Determine the (x, y) coordinate at the center of the cell enclosing the given text.  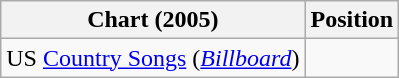
US Country Songs (Billboard) (153, 58)
Position (352, 20)
Chart (2005) (153, 20)
